Locate the cell with the specified text and output its (X, Y) center coordinate. 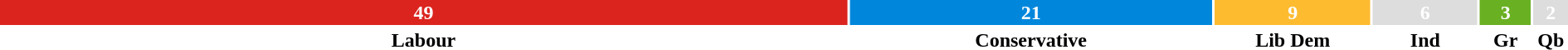
2 (1551, 12)
3 (1506, 12)
21 (1030, 12)
6 (1425, 12)
49 (423, 12)
9 (1293, 12)
